Determine the [x, y] coordinate at the center of the cell enclosing the given text.  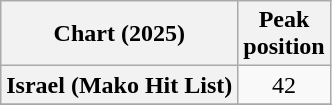
Peakposition [284, 34]
Chart (2025) [120, 34]
42 [284, 85]
Israel (Mako Hit List) [120, 85]
